Output the (x, y) coordinate of the center of the cell containing the given text.  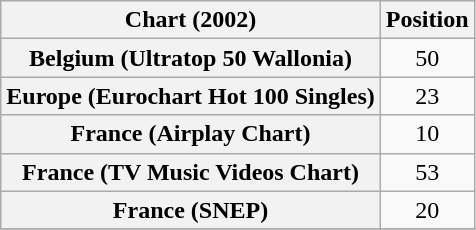
France (Airplay Chart) (191, 134)
23 (427, 96)
Belgium (Ultratop 50 Wallonia) (191, 58)
Position (427, 20)
10 (427, 134)
50 (427, 58)
53 (427, 172)
Chart (2002) (191, 20)
20 (427, 210)
France (SNEP) (191, 210)
Europe (Eurochart Hot 100 Singles) (191, 96)
France (TV Music Videos Chart) (191, 172)
